Locate the cell with the specified text and output its [x, y] center coordinate. 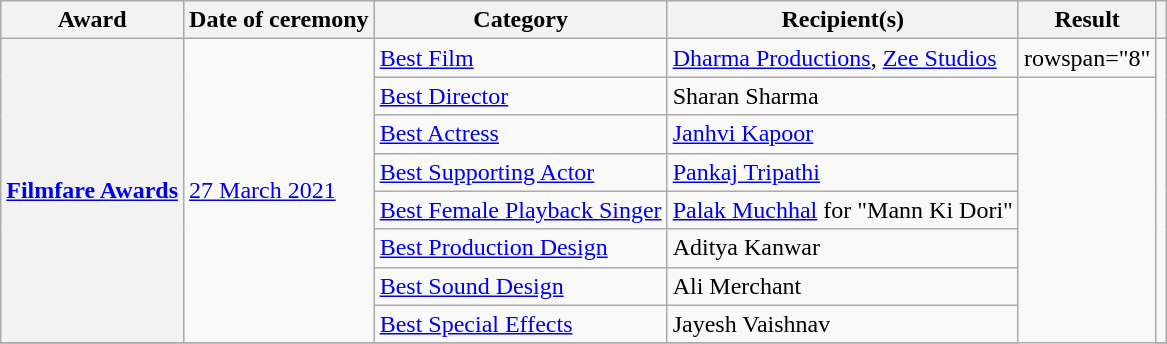
rowspan="8" [1087, 58]
Best Supporting Actor [520, 172]
27 March 2021 [280, 191]
Dharma Productions, Zee Studios [842, 58]
Ali Merchant [842, 286]
Best Production Design [520, 248]
Best Film [520, 58]
Result [1087, 20]
Janhvi Kapoor [842, 134]
Award [92, 20]
Recipient(s) [842, 20]
Aditya Kanwar [842, 248]
Palak Muchhal for "Mann Ki Dori" [842, 210]
Sharan Sharma [842, 96]
Best Director [520, 96]
Jayesh Vaishnav [842, 324]
Best Special Effects [520, 324]
Best Female Playback Singer [520, 210]
Pankaj Tripathi [842, 172]
Best Actress [520, 134]
Date of ceremony [280, 20]
Category [520, 20]
Best Sound Design [520, 286]
Filmfare Awards [92, 191]
